Output the (X, Y) coordinate of the center of the cell containing the given text.  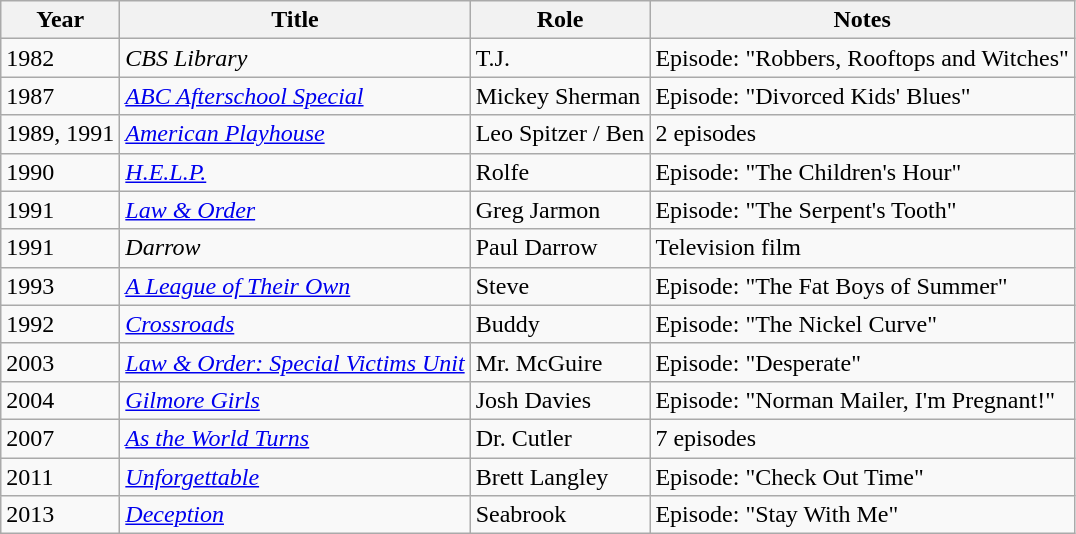
1992 (60, 324)
Crossroads (295, 324)
As the World Turns (295, 438)
H.E.L.P. (295, 172)
Law & Order: Special Victims Unit (295, 362)
Mr. McGuire (560, 362)
Episode: "Divorced Kids' Blues" (862, 96)
Brett Langley (560, 477)
2013 (60, 515)
2004 (60, 400)
Seabrook (560, 515)
American Playhouse (295, 134)
Darrow (295, 248)
2 episodes (862, 134)
Episode: "The Children's Hour" (862, 172)
ABC Afterschool Special (295, 96)
Deception (295, 515)
Episode: "Desperate" (862, 362)
T.J. (560, 58)
Mickey Sherman (560, 96)
Episode: "Stay With Me" (862, 515)
2003 (60, 362)
Episode: "Check Out Time" (862, 477)
Dr. Cutler (560, 438)
Notes (862, 20)
Episode: "The Serpent's Tooth" (862, 210)
Leo Spitzer / Ben (560, 134)
2007 (60, 438)
Gilmore Girls (295, 400)
1989, 1991 (60, 134)
Rolfe (560, 172)
A League of Their Own (295, 286)
1982 (60, 58)
Buddy (560, 324)
1987 (60, 96)
1990 (60, 172)
1993 (60, 286)
Law & Order (295, 210)
Unforgettable (295, 477)
Episode: "The Fat Boys of Summer" (862, 286)
Television film (862, 248)
Title (295, 20)
CBS Library (295, 58)
Josh Davies (560, 400)
Greg Jarmon (560, 210)
Episode: "Norman Mailer, I'm Pregnant!" (862, 400)
Paul Darrow (560, 248)
Episode: "The Nickel Curve" (862, 324)
Role (560, 20)
Episode: "Robbers, Rooftops and Witches" (862, 58)
Year (60, 20)
Steve (560, 286)
2011 (60, 477)
7 episodes (862, 438)
